Output the (x, y) coordinate of the center of the cell containing the given text.  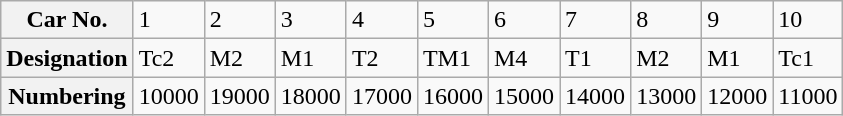
10 (808, 20)
T1 (596, 58)
12000 (738, 96)
6 (524, 20)
Car No. (67, 20)
10000 (168, 96)
M4 (524, 58)
4 (382, 20)
11000 (808, 96)
T2 (382, 58)
17000 (382, 96)
16000 (452, 96)
Tc2 (168, 58)
14000 (596, 96)
3 (310, 20)
Tc1 (808, 58)
15000 (524, 96)
8 (666, 20)
18000 (310, 96)
1 (168, 20)
2 (240, 20)
19000 (240, 96)
5 (452, 20)
9 (738, 20)
7 (596, 20)
13000 (666, 96)
Designation (67, 58)
TM1 (452, 58)
Numbering (67, 96)
